Determine the [X, Y] coordinate at the center of the cell enclosing the given text.  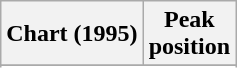
Chart (1995) [72, 34]
Peakposition [189, 34]
